For the text-containing cell, return its midpoint in (x, y) coordinate format. 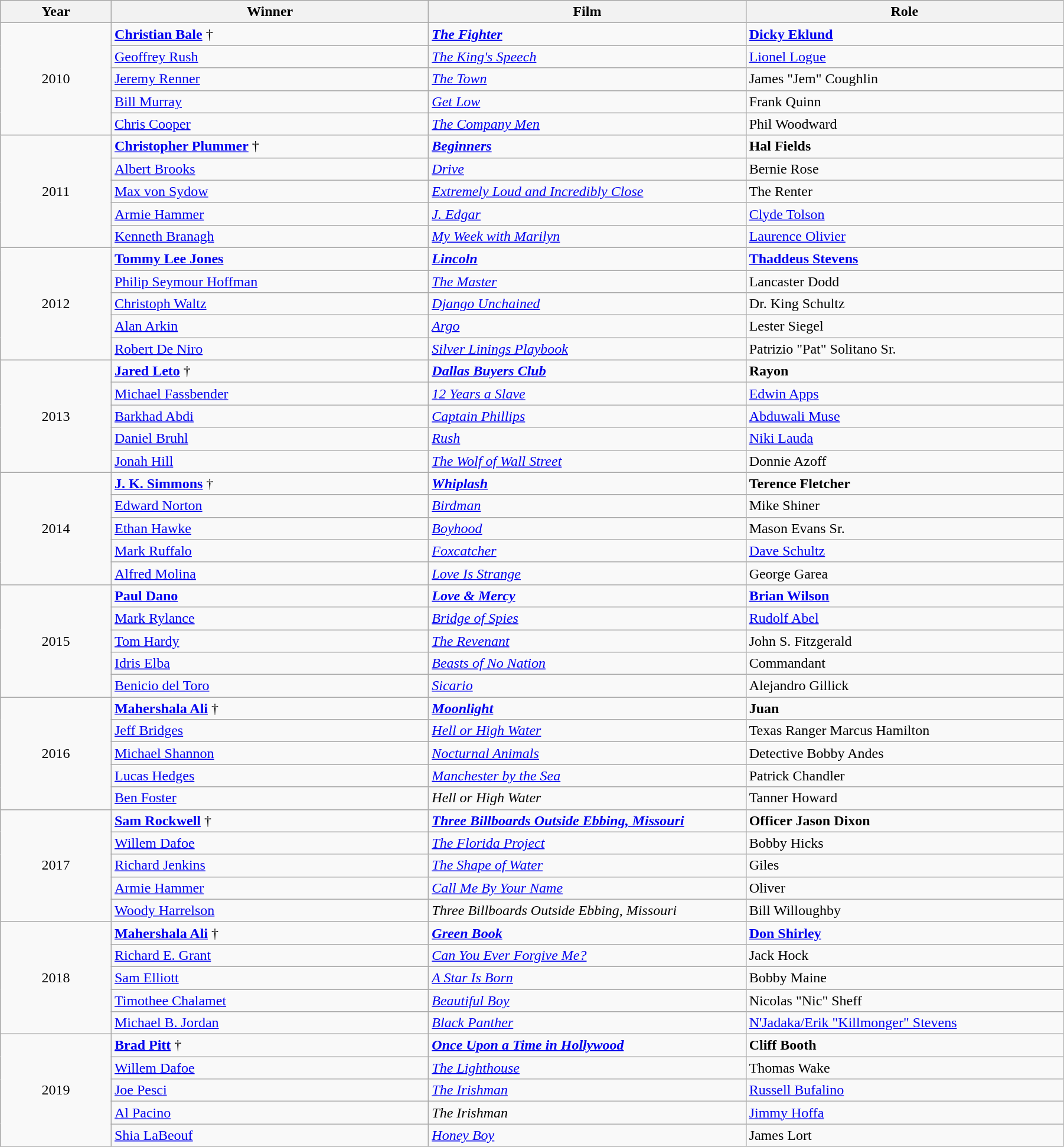
Philip Seymour Hoffman (269, 282)
Tanner Howard (905, 798)
James Lort (905, 1135)
Can You Ever Forgive Me? (587, 955)
Sam Elliott (269, 978)
The Town (587, 79)
Richard Jenkins (269, 865)
Don Shirley (905, 933)
Lincoln (587, 259)
2010 (56, 79)
Foxcatcher (587, 551)
James "Jem" Coughlin (905, 79)
Paul Dano (269, 596)
Dicky Eklund (905, 34)
12 Years a Slave (587, 394)
2016 (56, 753)
Honey Boy (587, 1135)
2014 (56, 528)
Thomas Wake (905, 1068)
Albert Brooks (269, 169)
The Master (587, 282)
Benicio del Toro (269, 686)
Giles (905, 865)
Alfred Molina (269, 573)
Nocturnal Animals (587, 753)
Christoph Waltz (269, 304)
Manchester by the Sea (587, 776)
Lucas Hedges (269, 776)
2011 (56, 191)
Bridge of Spies (587, 618)
Officer Jason Dixon (905, 821)
Argo (587, 326)
Hal Fields (905, 146)
The Lighthouse (587, 1068)
Tommy Lee Jones (269, 259)
Mark Ruffalo (269, 551)
Lester Siegel (905, 326)
Jimmy Hoffa (905, 1113)
Christopher Plummer † (269, 146)
Mike Shiner (905, 506)
Timothee Chalamet (269, 1001)
Thaddeus Stevens (905, 259)
Commandant (905, 664)
Whiplash (587, 483)
Oliver (905, 888)
Ben Foster (269, 798)
Sicario (587, 686)
Year (56, 12)
J. K. Simmons † (269, 483)
Richard E. Grant (269, 955)
Dave Schultz (905, 551)
Al Pacino (269, 1113)
Kenneth Branagh (269, 236)
Ethan Hawke (269, 528)
Film (587, 12)
Patrick Chandler (905, 776)
Barkhad Abdi (269, 416)
Bobby Maine (905, 978)
Tom Hardy (269, 641)
The Company Men (587, 124)
2018 (56, 978)
Captain Phillips (587, 416)
Edwin Apps (905, 394)
Love Is Strange (587, 573)
Geoffrey Rush (269, 57)
Dallas Buyers Club (587, 371)
The Revenant (587, 641)
Lionel Logue (905, 57)
Beginners (587, 146)
Nicolas "Nic" Sheff (905, 1001)
Brian Wilson (905, 596)
Joe Pesci (269, 1090)
Rayon (905, 371)
Get Low (587, 102)
Laurence Olivier (905, 236)
Chris Cooper (269, 124)
Bill Willoughby (905, 910)
The Fighter (587, 34)
2013 (56, 416)
The Shape of Water (587, 865)
Detective Bobby Andes (905, 753)
Green Book (587, 933)
Bill Murray (269, 102)
2012 (56, 303)
Winner (269, 12)
Abduwali Muse (905, 416)
Lancaster Dodd (905, 282)
Boyhood (587, 528)
Idris Elba (269, 664)
Silver Linings Playbook (587, 349)
Cliff Booth (905, 1045)
N'Jadaka/Erik "Killmonger" Stevens (905, 1023)
Terence Fletcher (905, 483)
Texas Ranger Marcus Hamilton (905, 731)
Edward Norton (269, 506)
Moonlight (587, 708)
Shia LaBeouf (269, 1135)
Clyde Tolson (905, 214)
Jonah Hill (269, 461)
Drive (587, 169)
Christian Bale † (269, 34)
J. Edgar (587, 214)
Sam Rockwell † (269, 821)
Love & Mercy (587, 596)
Donnie Azoff (905, 461)
2015 (56, 641)
Brad Pitt † (269, 1045)
Dr. King Schultz (905, 304)
Extremely Loud and Incredibly Close (587, 191)
2017 (56, 865)
Mark Rylance (269, 618)
The Wolf of Wall Street (587, 461)
My Week with Marilyn (587, 236)
2019 (56, 1090)
George Garea (905, 573)
Michael B. Jordan (269, 1023)
Beasts of No Nation (587, 664)
Frank Quinn (905, 102)
Bernie Rose (905, 169)
Daniel Bruhl (269, 439)
Birdman (587, 506)
Michael Shannon (269, 753)
Rudolf Abel (905, 618)
Rush (587, 439)
The King's Speech (587, 57)
A Star Is Born (587, 978)
Beautiful Boy (587, 1001)
Max von Sydow (269, 191)
Alejandro Gillick (905, 686)
Jack Hock (905, 955)
Michael Fassbender (269, 394)
The Florida Project (587, 843)
Jared Leto † (269, 371)
Mason Evans Sr. (905, 528)
Django Unchained (587, 304)
John S. Fitzgerald (905, 641)
Call Me By Your Name (587, 888)
Role (905, 12)
The Renter (905, 191)
Phil Woodward (905, 124)
Jeremy Renner (269, 79)
Woody Harrelson (269, 910)
Black Panther (587, 1023)
Robert De Niro (269, 349)
Juan (905, 708)
Once Upon a Time in Hollywood (587, 1045)
Niki Lauda (905, 439)
Bobby Hicks (905, 843)
Jeff Bridges (269, 731)
Alan Arkin (269, 326)
Russell Bufalino (905, 1090)
Patrizio "Pat" Solitano Sr. (905, 349)
